Pinpoint the cell where the given text exists, returning its (X, Y) midpoint coordinate. 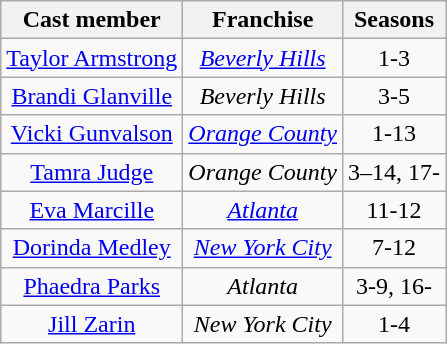
3-5 (394, 96)
Brandi Glanville (92, 96)
Eva Marcille (92, 210)
Jill Zarin (92, 324)
1-4 (394, 324)
7-12 (394, 248)
3–14, 17- (394, 172)
Phaedra Parks (92, 286)
1-3 (394, 58)
Taylor Armstrong (92, 58)
3-9, 16- (394, 286)
Tamra Judge (92, 172)
Franchise (263, 20)
Vicki Gunvalson (92, 134)
1-13 (394, 134)
11-12 (394, 210)
Dorinda Medley (92, 248)
Cast member (92, 20)
Seasons (394, 20)
